Search for the cell housing the specified text and yield its (X, Y) center coordinate. 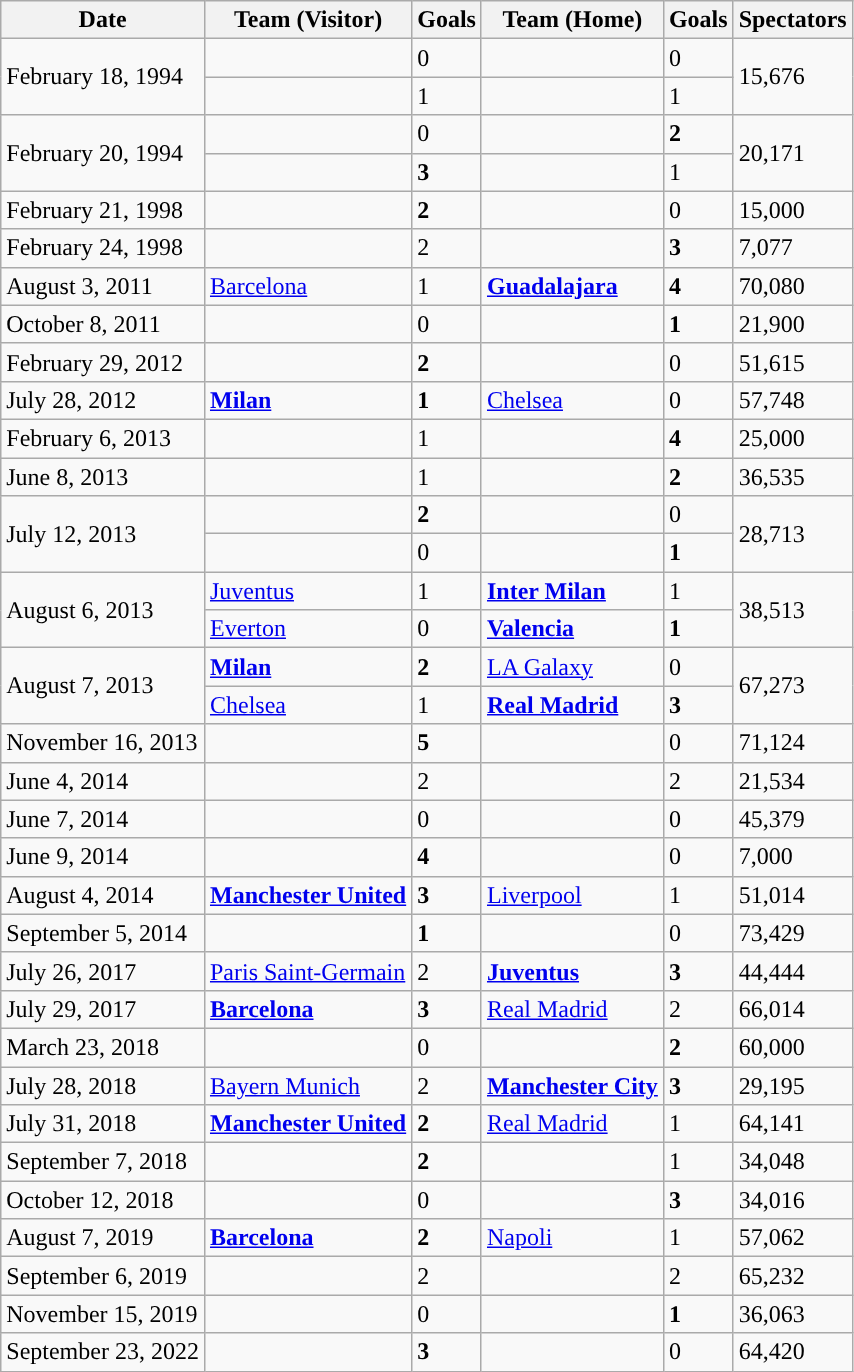
June 7, 2014 (103, 819)
36,063 (792, 1314)
Team (Home) (572, 20)
Guadalajara (572, 286)
57,062 (792, 1238)
July 26, 2017 (103, 971)
64,420 (792, 1352)
57,748 (792, 400)
Date (103, 20)
July 31, 2018 (103, 1124)
Bayern Munich (308, 1085)
LA Galaxy (572, 667)
August 4, 2014 (103, 895)
51,615 (792, 362)
34,016 (792, 1200)
September 23, 2022 (103, 1352)
February 20, 1994 (103, 153)
71,124 (792, 743)
34,048 (792, 1162)
21,534 (792, 781)
October 8, 2011 (103, 324)
March 23, 2018 (103, 1047)
7,077 (792, 248)
5 (447, 743)
36,535 (792, 477)
28,713 (792, 534)
August 6, 2013 (103, 610)
67,273 (792, 686)
Valencia (572, 629)
Everton (308, 629)
August 7, 2019 (103, 1238)
70,080 (792, 286)
September 7, 2018 (103, 1162)
51,014 (792, 895)
64,141 (792, 1124)
Inter Milan (572, 591)
February 21, 1998 (103, 210)
21,900 (792, 324)
July 28, 2018 (103, 1085)
July 28, 2012 (103, 400)
September 5, 2014 (103, 933)
73,429 (792, 933)
20,171 (792, 153)
7,000 (792, 857)
June 8, 2013 (103, 477)
February 6, 2013 (103, 438)
June 9, 2014 (103, 857)
February 18, 1994 (103, 77)
44,444 (792, 971)
Spectators (792, 20)
August 3, 2011 (103, 286)
February 24, 1998 (103, 248)
August 7, 2013 (103, 686)
15,000 (792, 210)
November 16, 2013 (103, 743)
45,379 (792, 819)
July 29, 2017 (103, 1009)
October 12, 2018 (103, 1200)
29,195 (792, 1085)
15,676 (792, 77)
Liverpool (572, 895)
Napoli (572, 1238)
November 15, 2019 (103, 1314)
Paris Saint-Germain (308, 971)
September 6, 2019 (103, 1276)
Team (Visitor) (308, 20)
66,014 (792, 1009)
June 4, 2014 (103, 781)
65,232 (792, 1276)
60,000 (792, 1047)
February 29, 2012 (103, 362)
July 12, 2013 (103, 534)
Manchester City (572, 1085)
38,513 (792, 610)
25,000 (792, 438)
